Find where the given text appears and provide that cell's center as [x, y] coordinate. 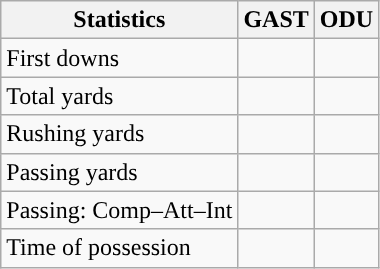
Time of possession [120, 248]
Total yards [120, 96]
GAST [276, 20]
Statistics [120, 20]
Passing yards [120, 172]
ODU [346, 20]
Rushing yards [120, 134]
Passing: Comp–Att–Int [120, 210]
First downs [120, 58]
